Provide the (x, y) coordinate of the cell's center where the given text is located.  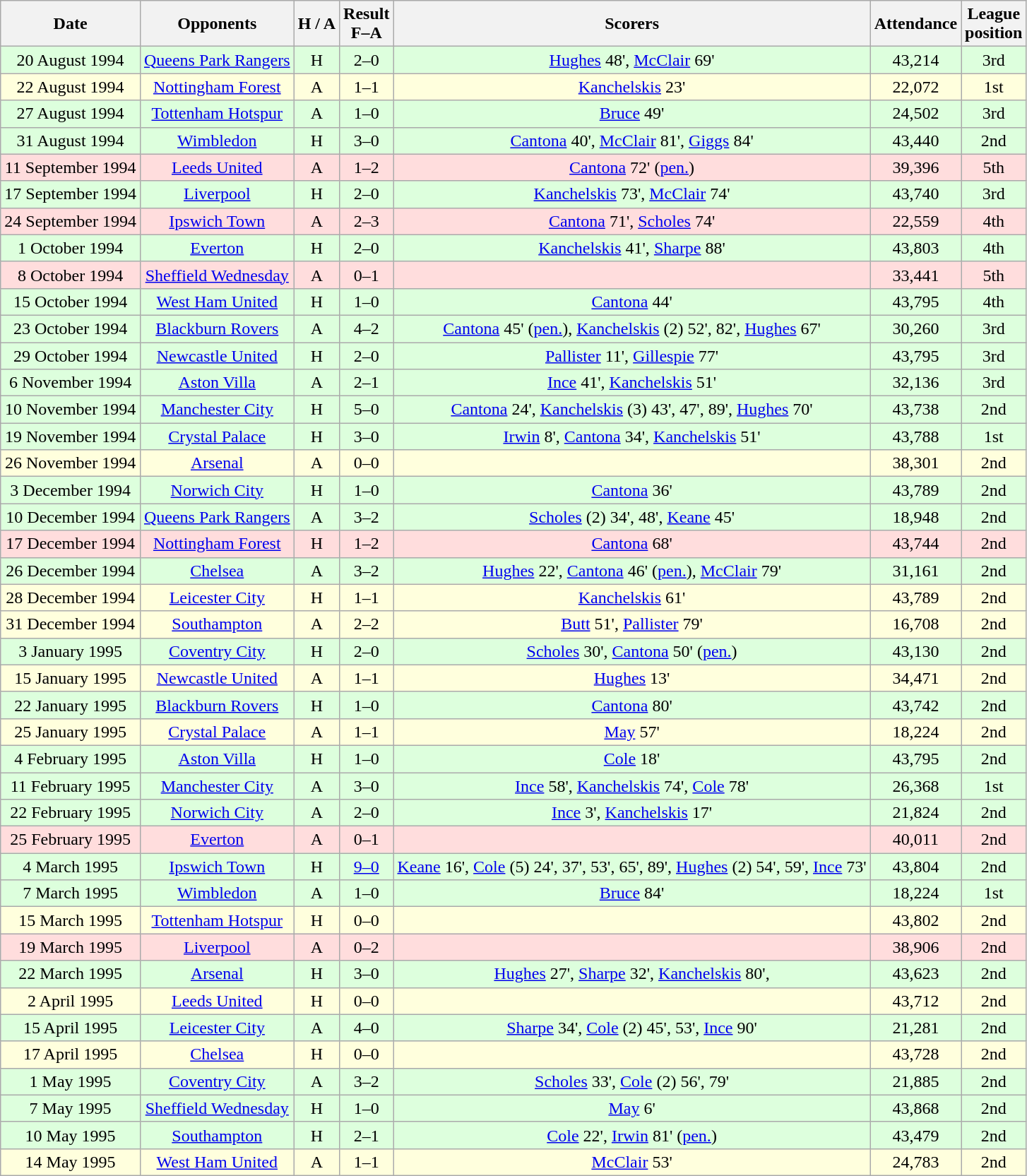
10 November 1994 (71, 410)
4–0 (367, 1028)
43,728 (915, 1055)
16,708 (915, 624)
Leagueposition (994, 24)
40,011 (915, 840)
43,804 (915, 867)
43,744 (915, 544)
Butt 51', Pallister 79' (631, 624)
22 February 1995 (71, 813)
26 December 1994 (71, 571)
21,281 (915, 1028)
22,072 (915, 87)
8 October 1994 (71, 275)
0–2 (367, 947)
43,479 (915, 1135)
Hughes 48', McClair 69' (631, 60)
43,623 (915, 974)
24,502 (915, 114)
10 May 1995 (71, 1135)
23 October 1994 (71, 328)
32,136 (915, 383)
2–3 (367, 221)
1 May 1995 (71, 1081)
3 December 1994 (71, 490)
Bruce 49' (631, 114)
Cantona 68' (631, 544)
Kanchelskis 23' (631, 87)
15 April 1995 (71, 1028)
31 December 1994 (71, 624)
15 October 1994 (71, 302)
26 November 1994 (71, 463)
Kanchelskis 73', McClair 74' (631, 194)
43,803 (915, 248)
43,740 (915, 194)
Cantona 36' (631, 490)
43,130 (915, 651)
5–0 (367, 410)
24 September 1994 (71, 221)
3 January 1995 (71, 651)
43,802 (915, 920)
Scholes (2) 34', 48', Keane 45' (631, 517)
Ince 3', Kanchelskis 17' (631, 813)
25 January 1995 (71, 732)
27 August 1994 (71, 114)
11 February 1995 (71, 786)
11 September 1994 (71, 167)
22 August 1994 (71, 87)
Cole 22', Irwin 81' (pen.) (631, 1135)
10 December 1994 (71, 517)
21,885 (915, 1081)
21,824 (915, 813)
43,440 (915, 141)
Sharpe 34', Cole (2) 45', 53', Ince 90' (631, 1028)
43,788 (915, 436)
Bruce 84' (631, 893)
19 November 1994 (71, 436)
43,742 (915, 705)
Date (71, 24)
31 August 1994 (71, 141)
14 May 1995 (71, 1162)
Kanchelskis 61' (631, 598)
38,301 (915, 463)
Ince 41', Kanchelskis 51' (631, 383)
30,260 (915, 328)
22,559 (915, 221)
Cole 18' (631, 759)
McClair 53' (631, 1162)
34,471 (915, 678)
Ince 58', Kanchelskis 74', Cole 78' (631, 786)
17 April 1995 (71, 1055)
20 August 1994 (71, 60)
Irwin 8', Cantona 34', Kanchelskis 51' (631, 436)
Cantona 40', McClair 81', Giggs 84' (631, 141)
Hughes 22', Cantona 46' (pen.), McClair 79' (631, 571)
24,783 (915, 1162)
33,441 (915, 275)
25 February 1995 (71, 840)
Scholes 30', Cantona 50' (pen.) (631, 651)
15 January 1995 (71, 678)
43,868 (915, 1108)
19 March 1995 (71, 947)
Pallister 11', Gillespie 77' (631, 355)
15 March 1995 (71, 920)
43,214 (915, 60)
31,161 (915, 571)
Hughes 13' (631, 678)
4 March 1995 (71, 867)
4–2 (367, 328)
Cantona 45' (pen.), Kanchelskis (2) 52', 82', Hughes 67' (631, 328)
May 6' (631, 1108)
43,738 (915, 410)
2–2 (367, 624)
7 March 1995 (71, 893)
26,368 (915, 786)
6 November 1994 (71, 383)
29 October 1994 (71, 355)
Keane 16', Cole (5) 24', 37', 53', 65', 89', Hughes (2) 54', 59', Ince 73' (631, 867)
28 December 1994 (71, 598)
17 December 1994 (71, 544)
Cantona 80' (631, 705)
Cantona 24', Kanchelskis (3) 43', 47', 89', Hughes 70' (631, 410)
Kanchelskis 41', Sharpe 88' (631, 248)
ResultF–A (367, 24)
Hughes 27', Sharpe 32', Kanchelskis 80', (631, 974)
May 57' (631, 732)
Attendance (915, 24)
22 March 1995 (71, 974)
2 April 1995 (71, 1001)
1 October 1994 (71, 248)
43,712 (915, 1001)
38,906 (915, 947)
39,396 (915, 167)
H / A (316, 24)
17 September 1994 (71, 194)
9–0 (367, 867)
Scorers (631, 24)
Scholes 33', Cole (2) 56', 79' (631, 1081)
Opponents (217, 24)
Cantona 72' (pen.) (631, 167)
22 January 1995 (71, 705)
Cantona 44' (631, 302)
7 May 1995 (71, 1108)
4 February 1995 (71, 759)
Cantona 71', Scholes 74' (631, 221)
18,948 (915, 517)
